For the text-containing cell, return its midpoint in (X, Y) coordinate format. 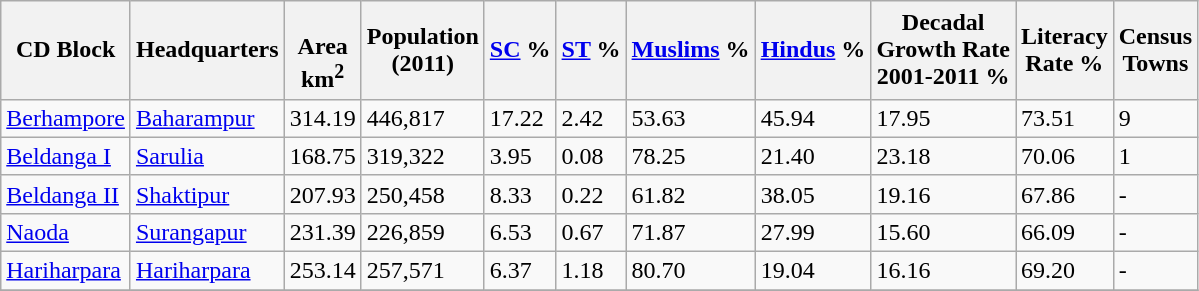
53.63 (690, 118)
Literacy Rate % (1065, 50)
45.94 (813, 118)
Naoda (66, 232)
Surangapur (207, 232)
19.16 (944, 194)
69.20 (1065, 271)
Areakm2 (322, 50)
314.19 (322, 118)
6.53 (520, 232)
67.86 (1065, 194)
66.09 (1065, 232)
207.93 (322, 194)
250,458 (422, 194)
226,859 (422, 232)
Shaktipur (207, 194)
17.95 (944, 118)
16.16 (944, 271)
23.18 (944, 156)
38.05 (813, 194)
Baharampur (207, 118)
15.60 (944, 232)
1.18 (591, 271)
257,571 (422, 271)
231.39 (322, 232)
ST % (591, 50)
Beldanga I (66, 156)
27.99 (813, 232)
Berhampore (66, 118)
70.06 (1065, 156)
253.14 (322, 271)
CD Block (66, 50)
Muslims % (690, 50)
Hindus % (813, 50)
2.42 (591, 118)
71.87 (690, 232)
319,322 (422, 156)
78.25 (690, 156)
Population(2011) (422, 50)
3.95 (520, 156)
8.33 (520, 194)
6.37 (520, 271)
Decadal Growth Rate 2001-2011 % (944, 50)
Headquarters (207, 50)
19.04 (813, 271)
168.75 (322, 156)
446,817 (422, 118)
SC % (520, 50)
80.70 (690, 271)
21.40 (813, 156)
9 (1155, 118)
17.22 (520, 118)
Beldanga II (66, 194)
73.51 (1065, 118)
1 (1155, 156)
0.08 (591, 156)
Sarulia (207, 156)
CensusTowns (1155, 50)
0.22 (591, 194)
0.67 (591, 232)
61.82 (690, 194)
